Detect which cell encompasses the target text, then output its (x, y) center coordinate. 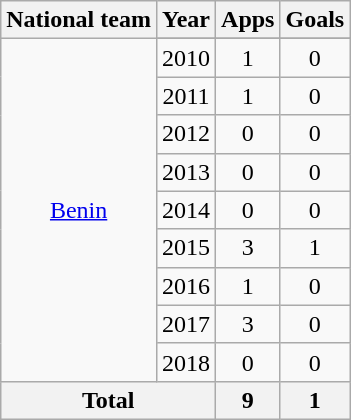
Goals (315, 20)
2016 (186, 286)
2014 (186, 210)
National team (79, 20)
2011 (186, 96)
Apps (248, 20)
2013 (186, 172)
9 (248, 400)
2012 (186, 134)
2015 (186, 248)
Total (108, 400)
2018 (186, 362)
2017 (186, 324)
2010 (186, 58)
Benin (79, 210)
Year (186, 20)
